Identify which cell holds the provided text, then report its (x, y) central coordinate. 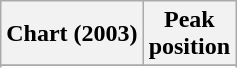
Peakposition (189, 34)
Chart (2003) (72, 34)
